From the cell containing the given text, extract its center point as (X, Y) coordinate. 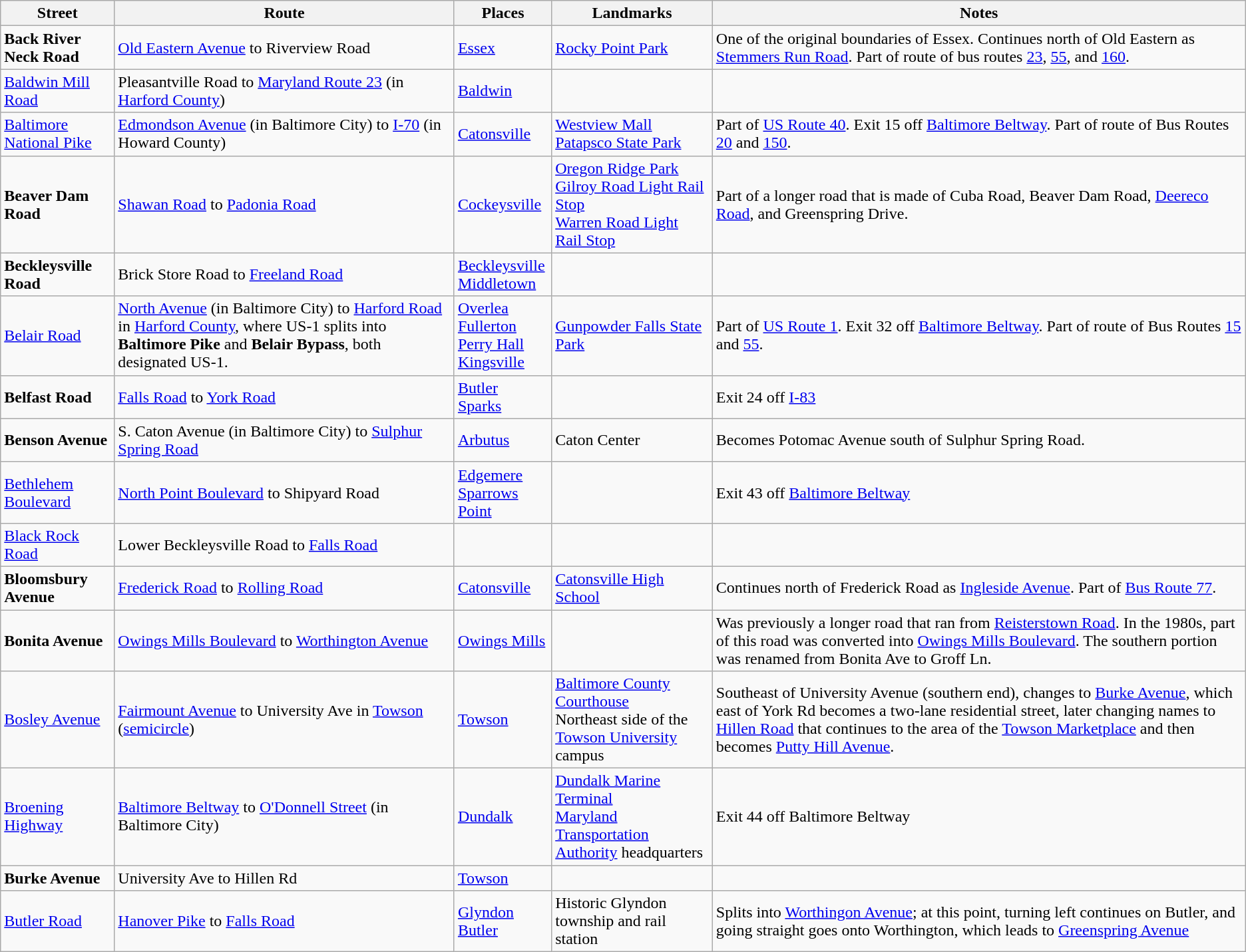
Bonita Avenue (57, 640)
Falls Road to York Road (285, 397)
Baltimore County CourthouseNortheast side of the Towson University campus (632, 720)
Lower Beckleysville Road to Falls Road (285, 544)
Belair Road (57, 335)
Westview MallPatapsco State Park (632, 134)
Route (285, 13)
EdgemereSparrows Point (503, 492)
Benson Avenue (57, 440)
Rocky Point Park (632, 48)
Owings Mills (503, 640)
Bloomsbury Avenue (57, 588)
Essex (503, 48)
S. Caton Avenue (in Baltimore City) to Sulphur Spring Road (285, 440)
Notes (978, 13)
Butler Road (57, 921)
Pleasantville Road to Maryland Route 23 (in Harford County) (285, 90)
Beaver Dam Road (57, 204)
ButlerSparks (503, 397)
Landmarks (632, 13)
Back River Neck Road (57, 48)
Baltimore Beltway to O'Donnell Street (in Baltimore City) (285, 817)
Owings Mills Boulevard to Worthington Avenue (285, 640)
Burke Avenue (57, 878)
Bosley Avenue (57, 720)
Shawan Road to Padonia Road (285, 204)
Cockeysville (503, 204)
Old Eastern Avenue to Riverview Road (285, 48)
Baltimore National Pike (57, 134)
Continues north of Frederick Road as Ingleside Avenue. Part of Bus Route 77. (978, 588)
Places (503, 13)
Dundalk Marine TerminalMaryland Transportation Authority headquarters (632, 817)
Historic Glyndon township and rail station (632, 921)
Caton Center (632, 440)
North Point Boulevard to Shipyard Road (285, 492)
Oregon Ridge ParkGilroy Road Light Rail StopWarren Road Light Rail Stop (632, 204)
Street (57, 13)
Baldwin (503, 90)
BeckleysvilleMiddletown (503, 274)
Part of US Route 40. Exit 15 off Baltimore Beltway. Part of route of Bus Routes 20 and 150. (978, 134)
Fairmount Avenue to University Ave in Towson (semicircle) (285, 720)
University Ave to Hillen Rd (285, 878)
Exit 24 off I-83 (978, 397)
Part of a longer road that is made of Cuba Road, Beaver Dam Road, Deereco Road, and Greenspring Drive. (978, 204)
Hanover Pike to Falls Road (285, 921)
North Avenue (in Baltimore City) to Harford Road in Harford County, where US-1 splits into Baltimore Pike and Belair Bypass, both designated US-1. (285, 335)
Gunpowder Falls State Park (632, 335)
Edmondson Avenue (in Baltimore City) to I-70 (in Howard County) (285, 134)
Catonsville High School (632, 588)
Becomes Potomac Avenue south of Sulphur Spring Road. (978, 440)
Beckleysville Road (57, 274)
Brick Store Road to Freeland Road (285, 274)
Black Rock Road (57, 544)
Part of US Route 1. Exit 32 off Baltimore Beltway. Part of route of Bus Routes 15 and 55. (978, 335)
OverleaFullertonPerry HallKingsville (503, 335)
Broening Highway (57, 817)
Baldwin Mill Road (57, 90)
Frederick Road to Rolling Road (285, 588)
Bethlehem Boulevard (57, 492)
GlyndonButler (503, 921)
Exit 43 off Baltimore Beltway (978, 492)
Belfast Road (57, 397)
Exit 44 off Baltimore Beltway (978, 817)
One of the original boundaries of Essex. Continues north of Old Eastern as Stemmers Run Road. Part of route of bus routes 23, 55, and 160. (978, 48)
Dundalk (503, 817)
Arbutus (503, 440)
